Locate the cell with the specified text and output its (x, y) center coordinate. 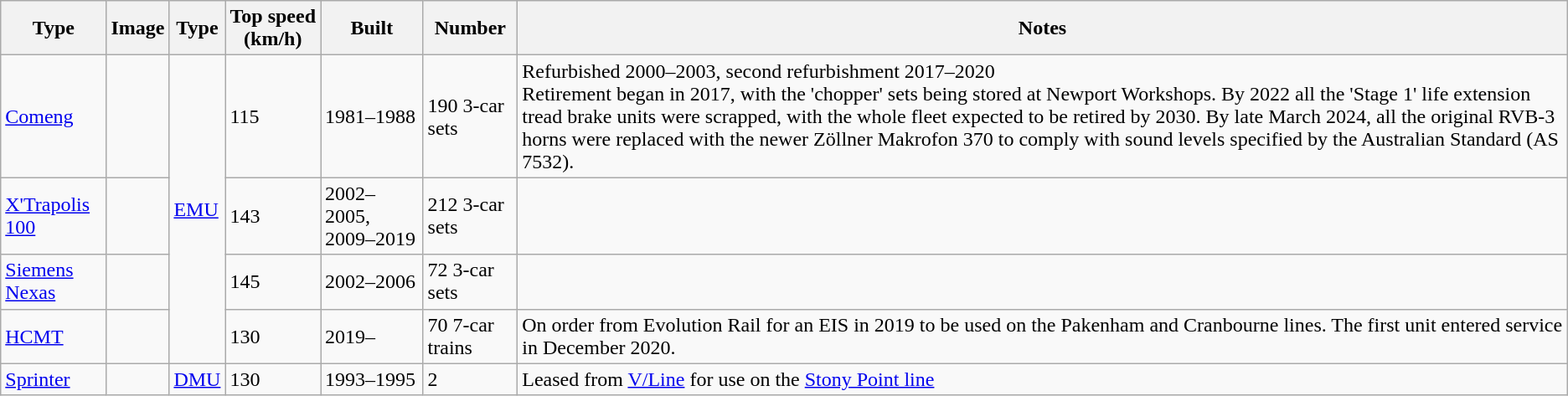
2 (471, 379)
143 (273, 216)
EMU (198, 209)
115 (273, 116)
Comeng (54, 116)
X'Trapolis 100 (54, 216)
1993–1995 (372, 379)
70 7-car trains (471, 337)
2019– (372, 337)
2002–2005, 2009–2019 (372, 216)
Leased from V/Line for use on the Stony Point line (1043, 379)
DMU (198, 379)
145 (273, 281)
On order from Evolution Rail for an EIS in 2019 to be used on the Pakenham and Cranbourne lines. The first unit entered service in December 2020. (1043, 337)
1981–1988 (372, 116)
Siemens Nexas (54, 281)
2002–2006 (372, 281)
Notes (1043, 28)
Number (471, 28)
Built (372, 28)
Top speed (km/h) (273, 28)
212 3-car sets (471, 216)
190 3-car sets (471, 116)
Sprinter (54, 379)
72 3-car sets (471, 281)
HCMT (54, 337)
Image (137, 28)
